Extract the (X, Y) coordinate from the center of the cell holding the provided text.  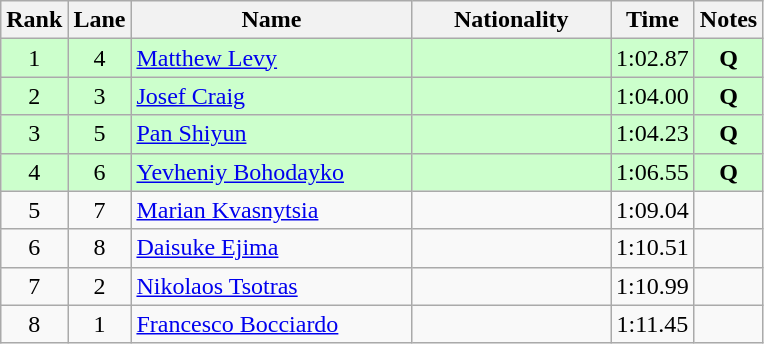
1:10.51 (653, 248)
Francesco Bocciardo (272, 324)
1:06.55 (653, 172)
Nikolaos Tsotras (272, 286)
1:09.04 (653, 210)
Name (272, 20)
Yevheniy Bohodayko (272, 172)
1:11.45 (653, 324)
1:10.99 (653, 286)
Daisuke Ejima (272, 248)
Matthew Levy (272, 58)
Lane (100, 20)
Pan Shiyun (272, 134)
Rank (34, 20)
Time (653, 20)
Josef Craig (272, 96)
Nationality (512, 20)
Notes (728, 20)
1:04.23 (653, 134)
Marian Kvasnytsia (272, 210)
1:04.00 (653, 96)
1:02.87 (653, 58)
